Locate the cell with the specified text and output its (X, Y) center coordinate. 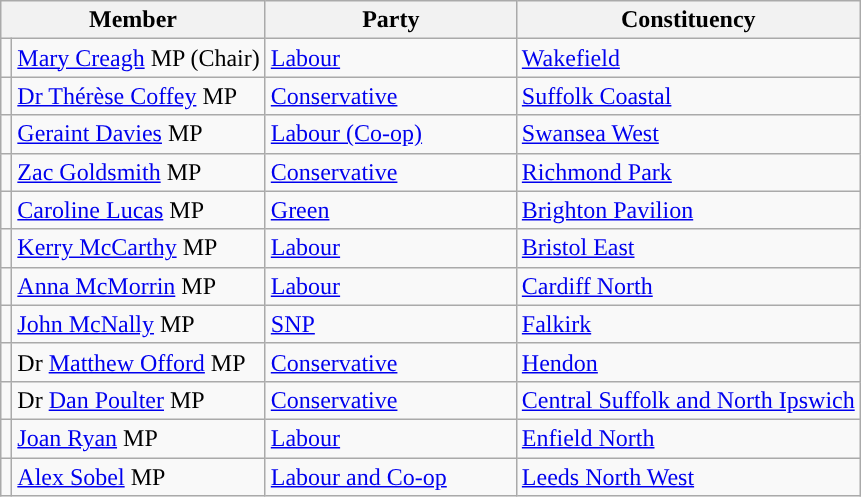
Richmond Park (688, 172)
Alex Sobel MP (138, 477)
Wakefield (688, 58)
Constituency (688, 20)
Swansea West (688, 134)
John McNally MP (138, 324)
Joan Ryan MP (138, 438)
SNP (390, 324)
Party (390, 20)
Enfield North (688, 438)
Suffolk Coastal (688, 96)
Dr Thérèse Coffey MP (138, 96)
Labour (Co-op) (390, 134)
Cardiff North (688, 286)
Falkirk (688, 324)
Caroline Lucas MP (138, 210)
Brighton Pavilion (688, 210)
Geraint Davies MP (138, 134)
Member (134, 20)
Anna McMorrin MP (138, 286)
Central Suffolk and North Ipswich (688, 400)
Green (390, 210)
Bristol East (688, 248)
Mary Creagh MP (Chair) (138, 58)
Hendon (688, 362)
Kerry McCarthy MP (138, 248)
Dr Matthew Offord MP (138, 362)
Dr Dan Poulter MP (138, 400)
Zac Goldsmith MP (138, 172)
Leeds North West (688, 477)
Labour and Co-op (390, 477)
